Scan for the cell matching the given text and deliver its (X, Y) coordinate at center. 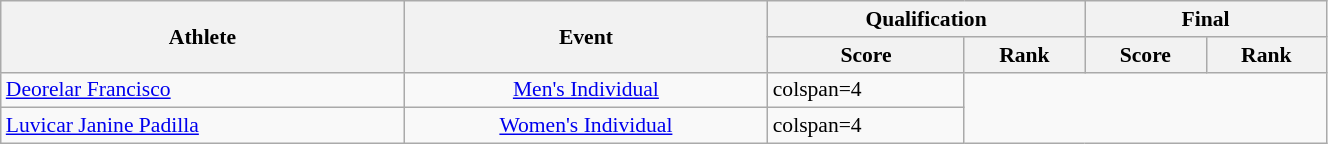
Event (586, 36)
Athlete (202, 36)
Deorelar Francisco (202, 90)
Final (1206, 19)
Luvicar Janine Padilla (202, 126)
Qualification (926, 19)
Women's Individual (586, 126)
Men's Individual (586, 90)
